Determine the (x, y) coordinate at the center of the cell enclosing the given text.  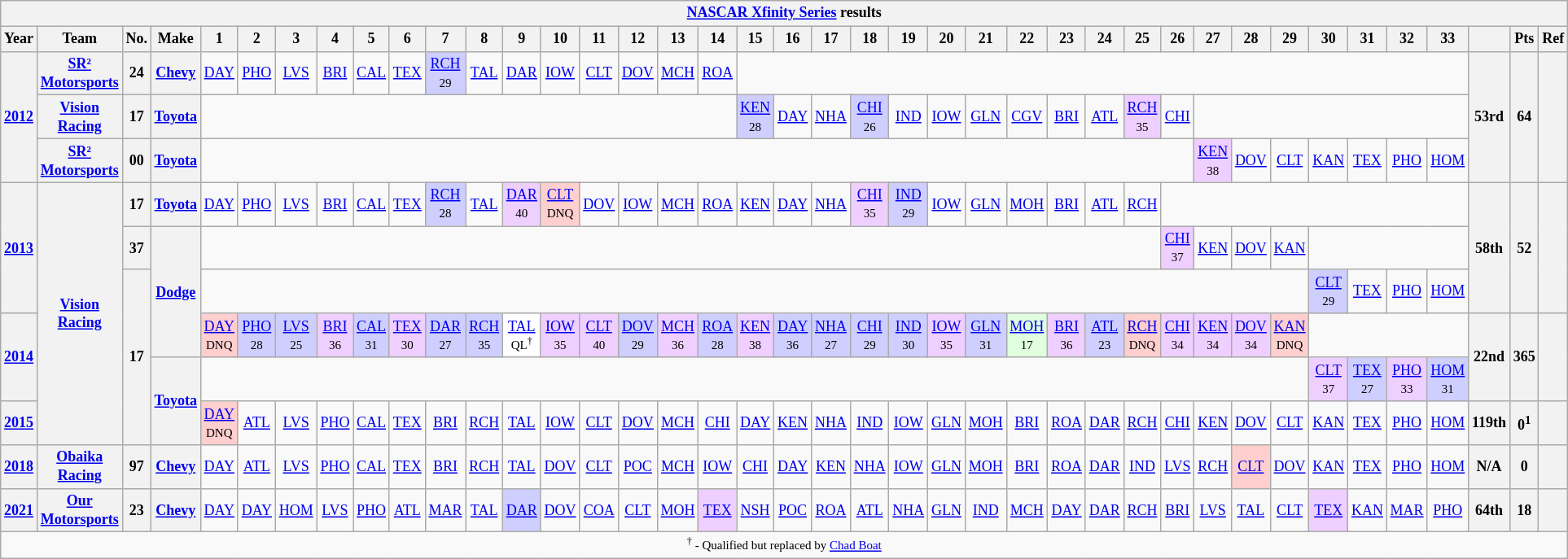
RCH28 (445, 204)
30 (1329, 39)
PHO33 (1407, 379)
31 (1368, 39)
DAY36 (793, 335)
28 (1251, 39)
ROA28 (718, 335)
CLT40 (599, 335)
CLTDNQ (560, 204)
33 (1448, 39)
CHI34 (1177, 335)
3 (296, 39)
ATL23 (1104, 335)
9 (521, 39)
0 (1524, 467)
CHI37 (1177, 248)
27 (1213, 39)
53rd (1490, 117)
DAR40 (521, 204)
00 (137, 160)
IND29 (909, 204)
GLN31 (985, 335)
365 (1524, 357)
25 (1142, 39)
HOM31 (1448, 379)
KANDNQ (1290, 335)
CLT37 (1329, 379)
RCHDNQ (1142, 335)
Obaika Racing (80, 467)
2014 (20, 357)
2018 (20, 467)
CLT29 (1329, 291)
COA (599, 510)
11 (599, 39)
Our Motorsports (80, 510)
CHI35 (869, 204)
5 (371, 39)
14 (718, 39)
26 (1177, 39)
10 (560, 39)
TALQL† (521, 335)
1 (219, 39)
NASCAR Xfinity Series results (785, 13)
CHI29 (869, 335)
KEN34 (1213, 335)
NSH (756, 510)
NHA27 (831, 335)
22 (1027, 39)
2012 (20, 117)
Make (176, 39)
Dodge (176, 292)
† - Qualified but replaced by Chad Boat (785, 545)
2013 (20, 247)
4 (335, 39)
Year (20, 39)
64th (1490, 510)
DOV29 (638, 335)
97 (137, 467)
MOH17 (1027, 335)
01 (1524, 423)
32 (1407, 39)
21 (985, 39)
6 (407, 39)
37 (137, 248)
20 (947, 39)
52 (1524, 247)
Team (80, 39)
DOV34 (1251, 335)
DAR27 (445, 335)
KEN28 (756, 117)
12 (638, 39)
IND30 (909, 335)
Ref (1553, 39)
22nd (1490, 357)
2021 (20, 510)
2015 (20, 423)
13 (677, 39)
58th (1490, 247)
CGV (1027, 117)
119th (1490, 423)
MCH36 (677, 335)
N/A (1490, 467)
2 (256, 39)
LVS25 (296, 335)
19 (909, 39)
15 (756, 39)
TEX27 (1368, 379)
CAL31 (371, 335)
8 (484, 39)
Pts (1524, 39)
RCH29 (445, 73)
No. (137, 39)
PHO28 (256, 335)
7 (445, 39)
CHI26 (869, 117)
29 (1290, 39)
TEX30 (407, 335)
16 (793, 39)
64 (1524, 117)
